Detect which cell encompasses the target text, then output its [X, Y] center coordinate. 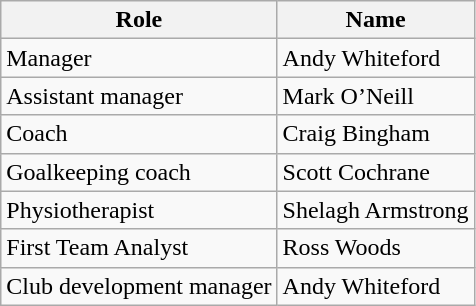
Mark O’Neill [376, 96]
Role [139, 20]
Shelagh Armstrong [376, 210]
Ross Woods [376, 248]
Manager [139, 58]
Assistant manager [139, 96]
Coach [139, 134]
Craig Bingham [376, 134]
First Team Analyst [139, 248]
Physiotherapist [139, 210]
Goalkeeping coach [139, 172]
Name [376, 20]
Scott Cochrane [376, 172]
Club development manager [139, 286]
